Provide the [x, y] coordinate of the cell's center where the given text is located.  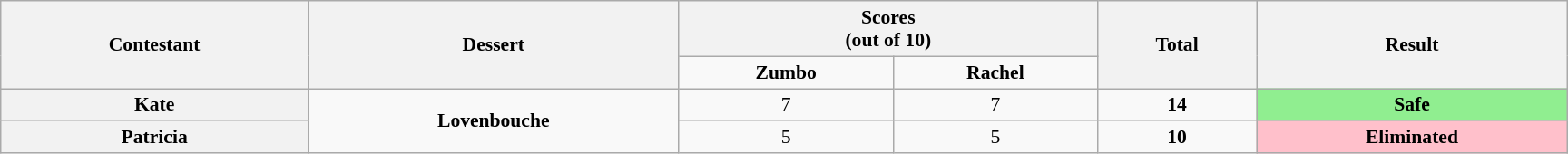
14 [1176, 105]
Dessert [494, 45]
Patricia [154, 138]
Kate [154, 105]
Scores(out of 10) [887, 29]
Total [1176, 45]
10 [1176, 138]
Zumbo [786, 72]
Result [1412, 45]
Lovenbouche [494, 121]
Rachel [995, 72]
Eliminated [1412, 138]
Safe [1412, 105]
Contestant [154, 45]
